Return the [X, Y] coordinate for the center point of the cell that contains the specified text.  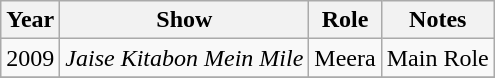
2009 [30, 58]
Year [30, 20]
Show [184, 20]
Meera [345, 58]
Jaise Kitabon Mein Mile [184, 58]
Notes [438, 20]
Role [345, 20]
Main Role [438, 58]
